Search for the cell housing the specified text and yield its (x, y) center coordinate. 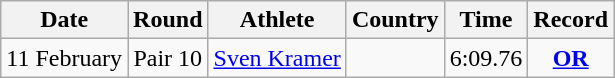
Round (168, 20)
Date (64, 20)
Pair 10 (168, 58)
Time (486, 20)
Country (395, 20)
6:09.76 (486, 58)
OR (571, 58)
Athlete (277, 20)
11 February (64, 58)
Sven Kramer (277, 58)
Record (571, 20)
